Return the (X, Y) coordinate for the center point of the cell that contains the specified text.  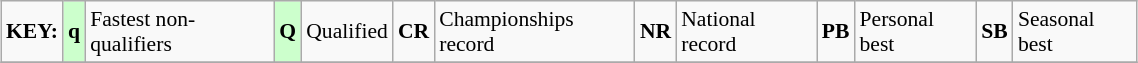
Qualified (347, 32)
PB (836, 32)
CR (414, 32)
Fastest non-qualifiers (180, 32)
Personal best (916, 32)
NR (656, 32)
KEY: (32, 32)
SB (994, 32)
Seasonal best (1075, 32)
Championships record (534, 32)
Q (288, 32)
National record (746, 32)
q (74, 32)
